Locate the cell with the specified text and output its (x, y) center coordinate. 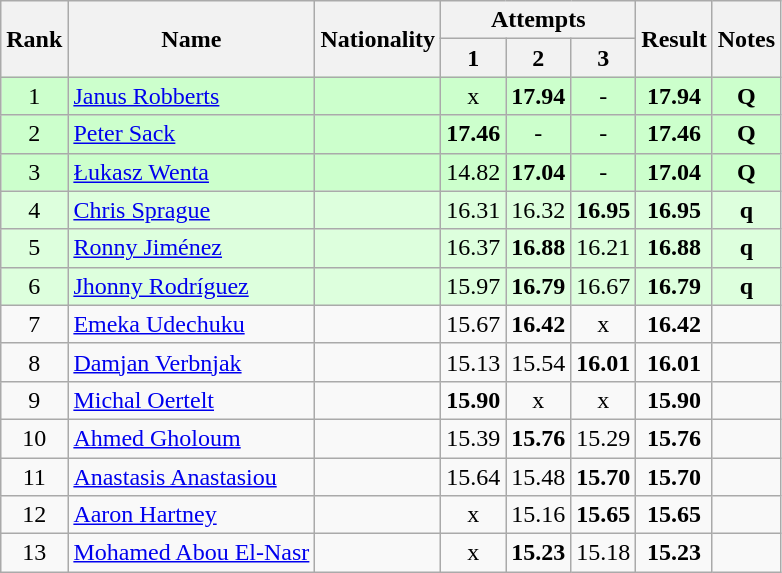
9 (34, 400)
Rank (34, 39)
7 (34, 324)
Mohamed Abou El-Nasr (192, 553)
Name (192, 39)
5 (34, 248)
15.18 (604, 553)
6 (34, 286)
8 (34, 362)
15.48 (538, 477)
Łukasz Wenta (192, 172)
Emeka Udechuku (192, 324)
14.82 (474, 172)
Chris Sprague (192, 210)
Aaron Hartney (192, 515)
Michal Oertelt (192, 400)
13 (34, 553)
Anastasis Anastasiou (192, 477)
Notes (746, 39)
Ronny Jiménez (192, 248)
15.13 (474, 362)
15.29 (604, 438)
Attempts (538, 20)
16.67 (604, 286)
Ahmed Gholoum (192, 438)
16.32 (538, 210)
Damjan Verbnjak (192, 362)
Result (674, 39)
Peter Sack (192, 134)
10 (34, 438)
16.21 (604, 248)
15.64 (474, 477)
12 (34, 515)
15.54 (538, 362)
16.31 (474, 210)
15.67 (474, 324)
Janus Robberts (192, 96)
Nationality (378, 39)
4 (34, 210)
11 (34, 477)
Jhonny Rodríguez (192, 286)
16.37 (474, 248)
15.39 (474, 438)
15.97 (474, 286)
15.16 (538, 515)
